Extract the [x, y] coordinate from the center of the cell holding the provided text.  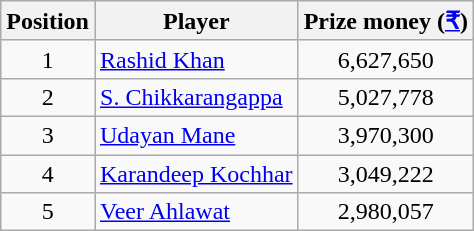
Udayan Mane [196, 135]
Position [48, 21]
Veer Ahlawat [196, 212]
2 [48, 97]
Player [196, 21]
5,027,778 [386, 97]
Rashid Khan [196, 59]
Prize money (₹) [386, 21]
4 [48, 173]
2,980,057 [386, 212]
1 [48, 59]
3 [48, 135]
3,970,300 [386, 135]
3,049,222 [386, 173]
6,627,650 [386, 59]
5 [48, 212]
S. Chikkarangappa [196, 97]
Karandeep Kochhar [196, 173]
